Determine the [x, y] coordinate at the center of the cell enclosing the given text.  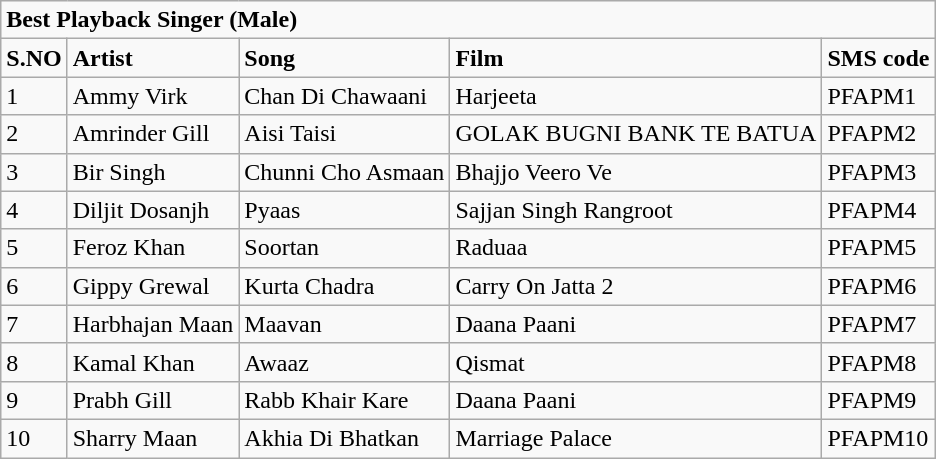
PFAPM5 [878, 248]
PFAPM1 [878, 96]
10 [34, 438]
8 [34, 362]
Prabh Gill [153, 400]
PFAPM7 [878, 324]
6 [34, 286]
Best Playback Singer (Male) [468, 20]
Marriage Palace [636, 438]
Harbhajan Maan [153, 324]
PFAPM2 [878, 134]
S.NO [34, 58]
Feroz Khan [153, 248]
Song [344, 58]
Bhajjo Veero Ve [636, 172]
Chunni Cho Asmaan [344, 172]
GOLAK BUGNI BANK TE BATUA [636, 134]
PFAPM4 [878, 210]
PFAPM6 [878, 286]
Aisi Taisi [344, 134]
PFAPM9 [878, 400]
Amrinder Gill [153, 134]
5 [34, 248]
PFAPM8 [878, 362]
Diljit Dosanjh [153, 210]
Gippy Grewal [153, 286]
3 [34, 172]
Harjeeta [636, 96]
Kurta Chadra [344, 286]
Akhia Di Bhatkan [344, 438]
Ammy Virk [153, 96]
Chan Di Chawaani [344, 96]
Awaaz [344, 362]
Sharry Maan [153, 438]
Rabb Khair Kare [344, 400]
Bir Singh [153, 172]
Pyaas [344, 210]
Qismat [636, 362]
Carry On Jatta 2 [636, 286]
Maavan [344, 324]
Soortan [344, 248]
PFAPM3 [878, 172]
Artist [153, 58]
PFAPM10 [878, 438]
4 [34, 210]
1 [34, 96]
7 [34, 324]
9 [34, 400]
Raduaa [636, 248]
Sajjan Singh Rangroot [636, 210]
2 [34, 134]
SMS code [878, 58]
Film [636, 58]
Kamal Khan [153, 362]
